For the text-containing cell, return its midpoint in [X, Y] coordinate format. 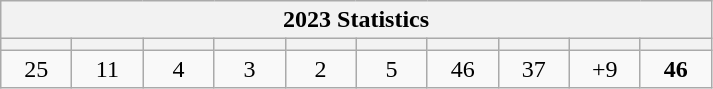
11 [108, 69]
5 [392, 69]
37 [534, 69]
3 [250, 69]
2023 Statistics [356, 20]
2 [320, 69]
4 [178, 69]
+9 [604, 69]
25 [36, 69]
